Pinpoint the cell where the given text exists, returning its (x, y) midpoint coordinate. 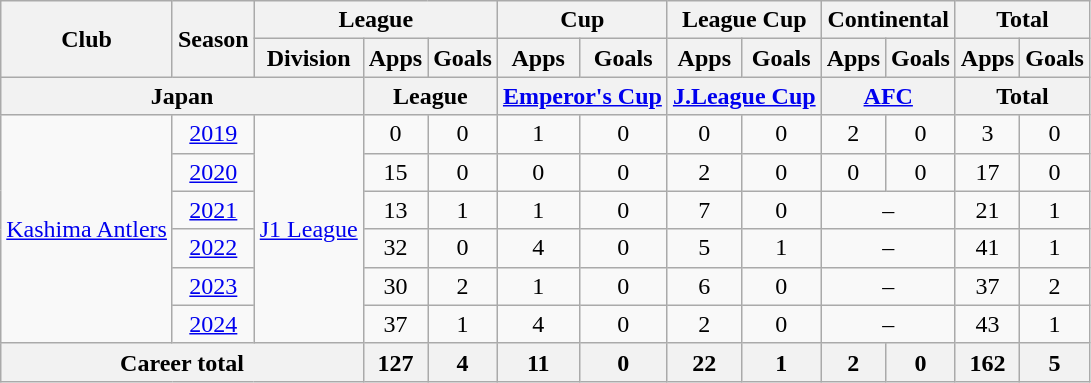
Emperor's Cup (582, 96)
Continental (888, 20)
J1 League (308, 229)
2022 (213, 248)
2019 (213, 134)
21 (987, 210)
2024 (213, 324)
Japan (182, 96)
Division (308, 58)
32 (395, 248)
Club (87, 39)
162 (987, 362)
17 (987, 172)
41 (987, 248)
11 (538, 362)
3 (987, 134)
2021 (213, 210)
Career total (182, 362)
7 (704, 210)
League Cup (744, 20)
30 (395, 286)
Cup (582, 20)
J.League Cup (744, 96)
AFC (888, 96)
6 (704, 286)
2023 (213, 286)
2020 (213, 172)
Kashima Antlers (87, 229)
127 (395, 362)
15 (395, 172)
Season (213, 39)
22 (704, 362)
43 (987, 324)
13 (395, 210)
